Provide the (X, Y) coordinate of the cell's center where the given text is located.  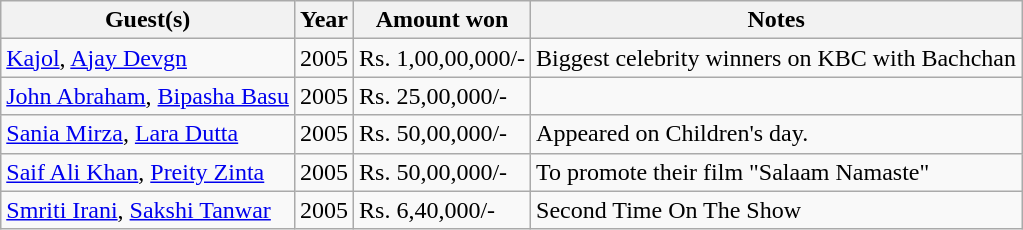
Notes (776, 20)
Saif Ali Khan, Preity Zinta (148, 172)
Guest(s) (148, 20)
Smriti Irani, Sakshi Tanwar (148, 210)
Second Time On The Show (776, 210)
Rs. 6,40,000/- (442, 210)
To promote their film "Salaam Namaste" (776, 172)
Amount won (442, 20)
Year (324, 20)
Rs. 1,00,00,000/- (442, 58)
Appeared on Children's day. (776, 134)
Rs. 25,00,000/- (442, 96)
Kajol, Ajay Devgn (148, 58)
John Abraham, Bipasha Basu (148, 96)
Sania Mirza, Lara Dutta (148, 134)
Biggest celebrity winners on KBC with Bachchan (776, 58)
